Provide the [x, y] coordinate of the cell's center where the given text is located.  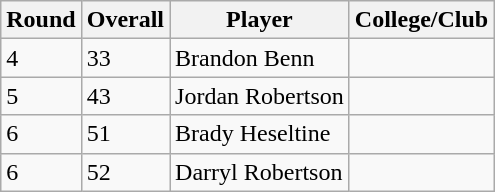
51 [125, 134]
Brady Heseltine [260, 134]
Jordan Robertson [260, 96]
Round [41, 20]
College/Club [421, 20]
43 [125, 96]
52 [125, 172]
Darryl Robertson [260, 172]
Player [260, 20]
5 [41, 96]
Overall [125, 20]
Brandon Benn [260, 58]
4 [41, 58]
33 [125, 58]
